Provide the [X, Y] coordinate of the cell's center where the given text is located.  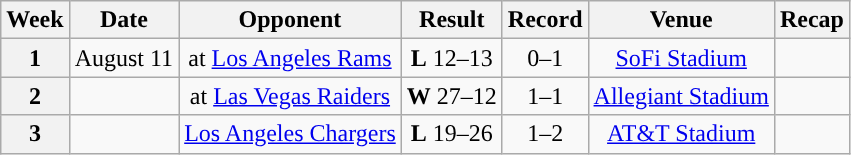
Week [35, 20]
Allegiant Stadium [681, 96]
at Los Angeles Rams [290, 58]
L 12–13 [452, 58]
1 [35, 58]
Date [124, 20]
1–2 [545, 134]
August 11 [124, 58]
1–1 [545, 96]
SoFi Stadium [681, 58]
AT&T Stadium [681, 134]
3 [35, 134]
L 19–26 [452, 134]
Opponent [290, 20]
Los Angeles Chargers [290, 134]
Venue [681, 20]
Recap [812, 20]
at Las Vegas Raiders [290, 96]
Record [545, 20]
Result [452, 20]
W 27–12 [452, 96]
0–1 [545, 58]
2 [35, 96]
